Return [X, Y] of the center of cell containing provided text 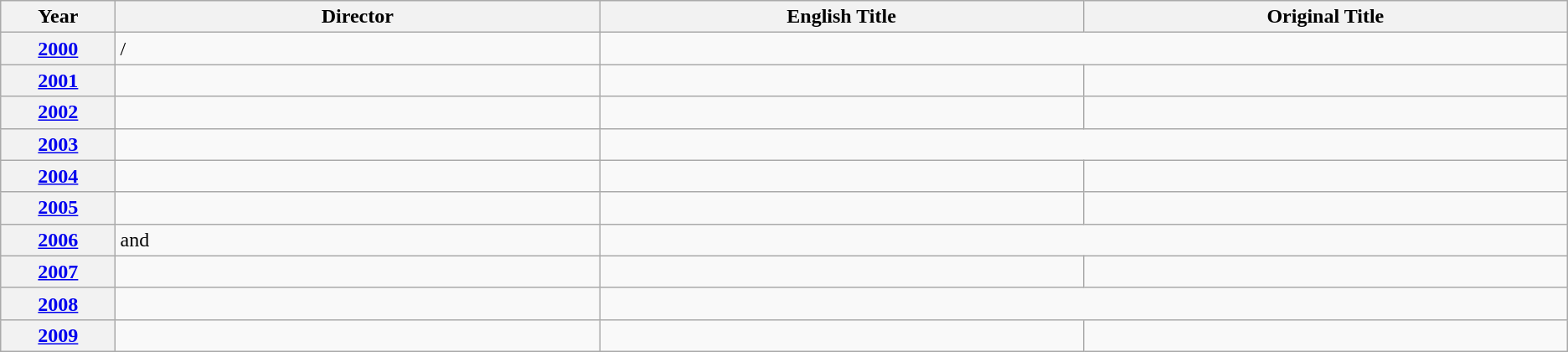
2003 [59, 144]
2001 [59, 80]
2004 [59, 176]
Original Title [1325, 17]
2009 [59, 335]
2002 [59, 112]
Year [59, 17]
English Title [842, 17]
2008 [59, 303]
Director [358, 17]
/ [358, 49]
2005 [59, 208]
2006 [59, 240]
2000 [59, 49]
and [358, 240]
2007 [59, 272]
